Detect which cell encompasses the target text, then output its [X, Y] center coordinate. 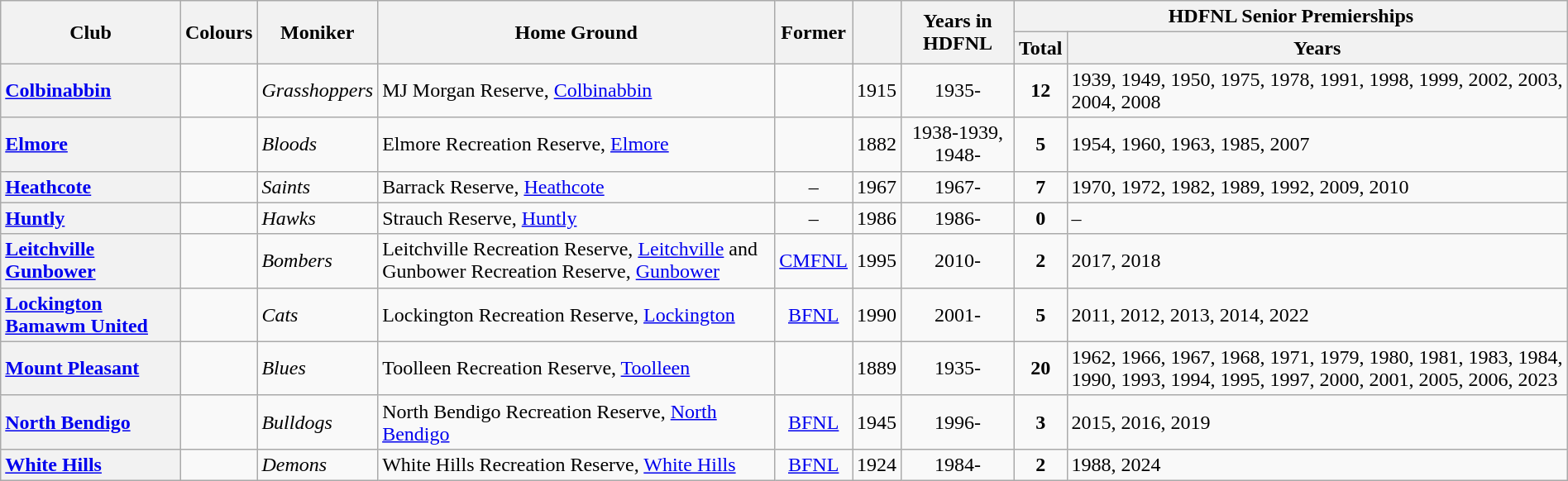
1882 [877, 144]
Blues [318, 369]
1995 [877, 261]
1889 [877, 369]
Colours [218, 32]
Huntly [91, 218]
1924 [877, 464]
1988, 2024 [1317, 464]
Mount Pleasant [91, 369]
CMFNL [814, 261]
North Bendigo Recreation Reserve, North Bendigo [576, 421]
HDFNL Senior Premierships [1290, 17]
1986- [958, 218]
Moniker [318, 32]
Saints [318, 187]
Club [91, 32]
1984- [958, 464]
Elmore [91, 144]
1967 [877, 187]
2017, 2018 [1317, 261]
Lockington Recreation Reserve, Lockington [576, 314]
Toolleen Recreation Reserve, Toolleen [576, 369]
Total [1040, 48]
White Hills [91, 464]
North Bendigo [91, 421]
Bloods [318, 144]
Hawks [318, 218]
Strauch Reserve, Huntly [576, 218]
Cats [318, 314]
1986 [877, 218]
Bulldogs [318, 421]
Years in HDFNL [958, 32]
1962, 1966, 1967, 1968, 1971, 1979, 1980, 1981, 1983, 1984, 1990, 1993, 1994, 1995, 1997, 2000, 2001, 2005, 2006, 2023 [1317, 369]
1939, 1949, 1950, 1975, 1978, 1991, 1998, 1999, 2002, 2003, 2004, 2008 [1317, 91]
Heathcote [91, 187]
Demons [318, 464]
Grasshoppers [318, 91]
1967- [958, 187]
2001- [958, 314]
1996- [958, 421]
Former [814, 32]
1945 [877, 421]
2010- [958, 261]
0 [1040, 218]
1938-1939, 1948- [958, 144]
2015, 2016, 2019 [1317, 421]
Colbinabbin [91, 91]
2011, 2012, 2013, 2014, 2022 [1317, 314]
Leitchville Recreation Reserve, Leitchville and Gunbower Recreation Reserve, Gunbower [576, 261]
Bombers [318, 261]
Home Ground [576, 32]
1990 [877, 314]
1915 [877, 91]
20 [1040, 369]
3 [1040, 421]
Years [1317, 48]
MJ Morgan Reserve, Colbinabbin [576, 91]
Leitchville Gunbower [91, 261]
12 [1040, 91]
7 [1040, 187]
White Hills Recreation Reserve, White Hills [576, 464]
Barrack Reserve, Heathcote [576, 187]
1970, 1972, 1982, 1989, 1992, 2009, 2010 [1317, 187]
Elmore Recreation Reserve, Elmore [576, 144]
1954, 1960, 1963, 1985, 2007 [1317, 144]
Lockington Bamawm United [91, 314]
